Detect which cell encompasses the target text, then output its [x, y] center coordinate. 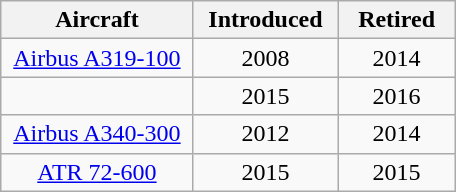
Aircraft [96, 20]
2016 [397, 96]
Airbus A340-300 [96, 134]
2012 [265, 134]
ATR 72-600 [96, 172]
Introduced [265, 20]
Airbus A319-100 [96, 58]
2008 [265, 58]
Retired [397, 20]
